For the text-containing cell, return its midpoint in [X, Y] coordinate format. 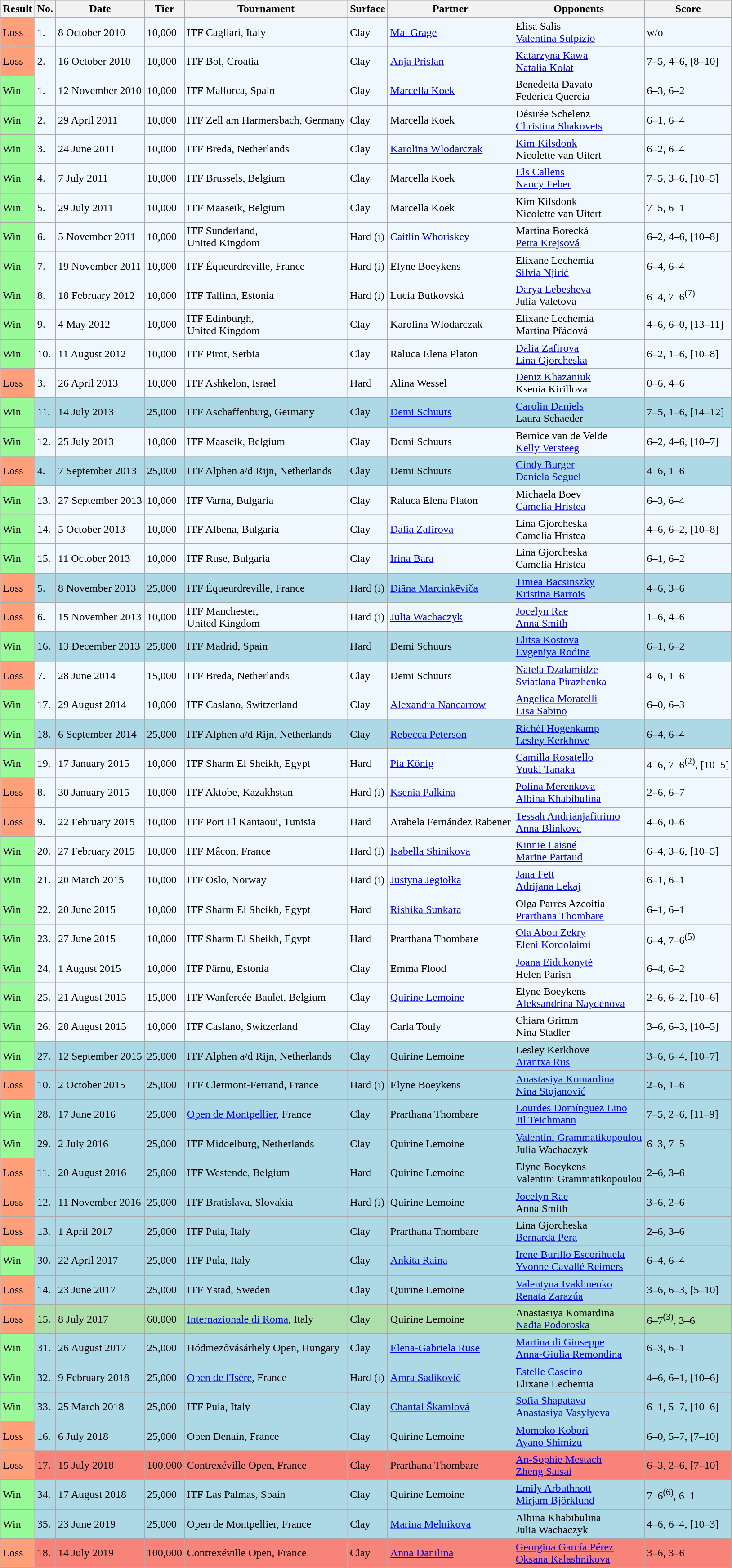
6–4, 7–6(5) [688, 939]
11 August 2012 [100, 353]
Anna Danilina [451, 1553]
ITF Mâcon, France [266, 851]
ITF Sunderland, United Kingdom [266, 236]
11 November 2016 [100, 1202]
Chantal Škamlová [451, 1407]
27. [45, 1056]
3–6, 6–3, [5–10] [688, 1289]
Emily Arbuthnott Mirjam Björklund [579, 1494]
Anja Prislan [451, 61]
8 July 2017 [100, 1319]
31. [45, 1349]
26. [45, 1027]
An-Sophie Mestach Zheng Saisai [579, 1466]
25 July 2013 [100, 441]
6–3, 6–4 [688, 500]
29 April 2011 [100, 120]
0–6, 4–6 [688, 383]
23 June 2017 [100, 1289]
4–6, 6–0, [13–11] [688, 325]
Score [688, 9]
Lourdes Domínguez Lino Jil Teichmann [579, 1114]
28 June 2014 [100, 675]
27 June 2015 [100, 939]
3–6, 6–4, [10–7] [688, 1056]
30. [45, 1261]
6–0, 6–3 [688, 705]
5 October 2013 [100, 530]
Tier [165, 9]
1 August 2015 [100, 968]
ITF Brussels, Belgium [266, 178]
Lesley Kerkhove Arantxa Rus [579, 1056]
24. [45, 968]
ITF Ruse, Bulgaria [266, 558]
Désirée Schelenz Christina Shakovets [579, 120]
Alexandra Nancarrow [451, 705]
28. [45, 1114]
7–5, 4–6, [8–10] [688, 61]
19. [45, 763]
ITF Cagliari, Italy [266, 32]
17 June 2016 [100, 1114]
2–6, 6–7 [688, 792]
Anastasiya Komardina Nadia Podoroska [579, 1319]
35. [45, 1524]
8 November 2013 [100, 588]
ITF Edinburgh, United Kingdom [266, 325]
32. [45, 1377]
2 July 2016 [100, 1144]
Deniz Khazaniuk Ksenia Kirillova [579, 383]
Joana Eidukonytė Helen Parish [579, 968]
6 July 2018 [100, 1436]
6–3, 6–2 [688, 91]
6–2, 6–4 [688, 149]
Cindy Burger Daniela Seguel [579, 471]
23 June 2019 [100, 1524]
28 August 2015 [100, 1027]
30 January 2015 [100, 792]
17 August 2018 [100, 1494]
Olga Parres Azcoitia Prarthana Thombare [579, 910]
ITF Westende, Belgium [266, 1172]
ITF Tallinn, Estonia [266, 295]
5 November 2011 [100, 236]
14 July 2019 [100, 1553]
4–6, 6–4, [10–3] [688, 1524]
34. [45, 1494]
1–6, 4–6 [688, 617]
Chiara Grimm Nina Stadler [579, 1027]
Carla Touly [451, 1027]
Marina Melnikova [451, 1524]
24 June 2011 [100, 149]
12 September 2015 [100, 1056]
29 August 2014 [100, 705]
Momoko Kobori Ayano Shimizu [579, 1436]
22. [45, 910]
Natela Dzalamidze Sviatlana Pirazhenka [579, 675]
Richèl Hogenkamp Lesley Kerkhove [579, 734]
ITF Bratislava, Slovakia [266, 1202]
Arabela Fernández Rabener [451, 822]
Pia König [451, 763]
Lucia Butkovská [451, 295]
7–5, 2–6, [11–9] [688, 1114]
Georgina García Pérez Oksana Kalashnikova [579, 1553]
Dalia Zafirova [451, 530]
Sofia Shapatava Anastasiya Vasylyeva [579, 1407]
ITF Albena, Bulgaria [266, 530]
Ksenia Palkina [451, 792]
4–6, 3–6 [688, 588]
4–6, 0–6 [688, 822]
Rebecca Peterson [451, 734]
Martina Borecká Petra Krejsová [579, 236]
ITF Mallorca, Spain [266, 91]
Darya Lebesheva Julia Valetova [579, 295]
ITF Ashkelon, Israel [266, 383]
Diāna Marcinkēviča [451, 588]
16 October 2010 [100, 61]
17 January 2015 [100, 763]
27 February 2015 [100, 851]
3–6, 2–6 [688, 1202]
2–6, 1–6 [688, 1085]
29 July 2011 [100, 208]
ITF Bol, Croatia [266, 61]
No. [45, 9]
27 September 2013 [100, 500]
Mai Grage [451, 32]
Polina Merenkova Albina Khabibulina [579, 792]
ITF Middelburg, Netherlands [266, 1144]
Bernice van de Velde Kelly Versteeg [579, 441]
Tournament [266, 9]
Partner [451, 9]
1 April 2017 [100, 1231]
Internazionale di Roma, Italy [266, 1319]
60,000 [165, 1319]
6 September 2014 [100, 734]
6–2, 1–6, [10–8] [688, 353]
Date [100, 9]
6–3, 6–1 [688, 1349]
Justyna Jegiołka [451, 880]
Benedetta Davato Federica Quercia [579, 91]
6–3, 2–6, [7–10] [688, 1466]
21. [45, 880]
Albina Khabibulina Julia Wachaczyk [579, 1524]
21 August 2015 [100, 997]
ITF Zell am Harmersbach, Germany [266, 120]
2–6, 6–2, [10–6] [688, 997]
ITF Pärnu, Estonia [266, 968]
Anastasiya Komardina Nina Stojanović [579, 1085]
9 February 2018 [100, 1377]
ITF Varna, Bulgaria [266, 500]
Irene Burillo Escorihuela Yvonne Cavallé Reimers [579, 1261]
ITF Las Palmas, Spain [266, 1494]
6–2, 4–6, [10–8] [688, 236]
18 February 2012 [100, 295]
Ola Abou Zekry Eleni Kordolaimi [579, 939]
11 October 2013 [100, 558]
Timea Bacsinszky Kristina Barrois [579, 588]
20 August 2016 [100, 1172]
4–6, 7–6(2), [10–5] [688, 763]
15 November 2013 [100, 617]
ITF Wanfercée-Baulet, Belgium [266, 997]
Camilla Rosatello Yuuki Tanaka [579, 763]
Estelle Cascino Elixane Lechemia [579, 1377]
Angelica Moratelli Lisa Sabino [579, 705]
25 March 2018 [100, 1407]
ITF Ystad, Sweden [266, 1289]
13 December 2013 [100, 646]
22 April 2017 [100, 1261]
ITF Madrid, Spain [266, 646]
7–5, 3–6, [10–5] [688, 178]
Carolin Daniels Laura Schaeder [579, 413]
Elyne Boeykens Valentini Grammatikopoulou [579, 1172]
7–5, 1–6, [14–12] [688, 413]
ITF Pirot, Serbia [266, 353]
Elena-Gabriela Ruse [451, 1349]
3–6, 6–3, [10–5] [688, 1027]
Elitsa Kostova Evgeniya Rodina [579, 646]
6–4, 6–2 [688, 968]
23. [45, 939]
Lina Gjorcheska Bernarda Pera [579, 1231]
6–4, 7–6(7) [688, 295]
Open de l'Isère, France [266, 1377]
Amra Sadiković [451, 1377]
ITF Aschaffenburg, Germany [266, 413]
19 November 2011 [100, 266]
Julia Wachaczyk [451, 617]
20 June 2015 [100, 910]
29. [45, 1144]
7–6(6), 6–1 [688, 1494]
33. [45, 1407]
7 July 2011 [100, 178]
Rishika Sunkara [451, 910]
Hódmezővásárhely Open, Hungary [266, 1349]
14 July 2013 [100, 413]
7–5, 6–1 [688, 208]
6–7(3), 3–6 [688, 1319]
Martina di Giuseppe Anna-Giulia Remondina [579, 1349]
Dalia Zafirova Lina Gjorcheska [579, 353]
Valentyna Ivakhnenko Renata Zarazúa [579, 1289]
20 March 2015 [100, 880]
Elyne Boeykens Aleksandrina Naydenova [579, 997]
Elixane Lechemia Martina Přádová [579, 325]
Alina Wessel [451, 383]
Surface [368, 9]
15 July 2018 [100, 1466]
6–1, 6–4 [688, 120]
6–3, 7–5 [688, 1144]
Open Denain, France [266, 1436]
Els Callens Nancy Feber [579, 178]
7 September 2013 [100, 471]
Ankita Raina [451, 1261]
6–1, 5–7, [10–6] [688, 1407]
20. [45, 851]
22 February 2015 [100, 822]
Tessah Andrianjafitrimo Anna Blinkova [579, 822]
4–6, 6–2, [10–8] [688, 530]
Irina Bara [451, 558]
12 November 2010 [100, 91]
Jana Fett Adrijana Lekaj [579, 880]
w/o [688, 32]
8 October 2010 [100, 32]
Elisa Salis Valentina Sulpizio [579, 32]
ITF Aktobe, Kazakhstan [266, 792]
ITF Manchester, United Kingdom [266, 617]
ITF Port El Kantaoui, Tunisia [266, 822]
4 May 2012 [100, 325]
Caitlin Whoriskey [451, 236]
4–6, 6–1, [10–6] [688, 1377]
25. [45, 997]
Kinnie Laisné Marine Partaud [579, 851]
Opponents [579, 9]
ITF Oslo, Norway [266, 880]
Michaela Boev Camelia Hristea [579, 500]
3–6, 3–6 [688, 1553]
6–0, 5–7, [7–10] [688, 1436]
6–4, 3–6, [10–5] [688, 851]
Isabella Shinikova [451, 851]
Katarzyna Kawa Natalia Kołat [579, 61]
Elixane Lechemia Silvia Njirić [579, 266]
6–2, 4–6, [10–7] [688, 441]
26 April 2013 [100, 383]
Emma Flood [451, 968]
2 October 2015 [100, 1085]
26 August 2017 [100, 1349]
Valentini Grammatikopoulou Julia Wachaczyk [579, 1144]
ITF Clermont-Ferrand, France [266, 1085]
Result [18, 9]
